Capture the cell that displays the provided text and extract its [x, y] central coordinate. 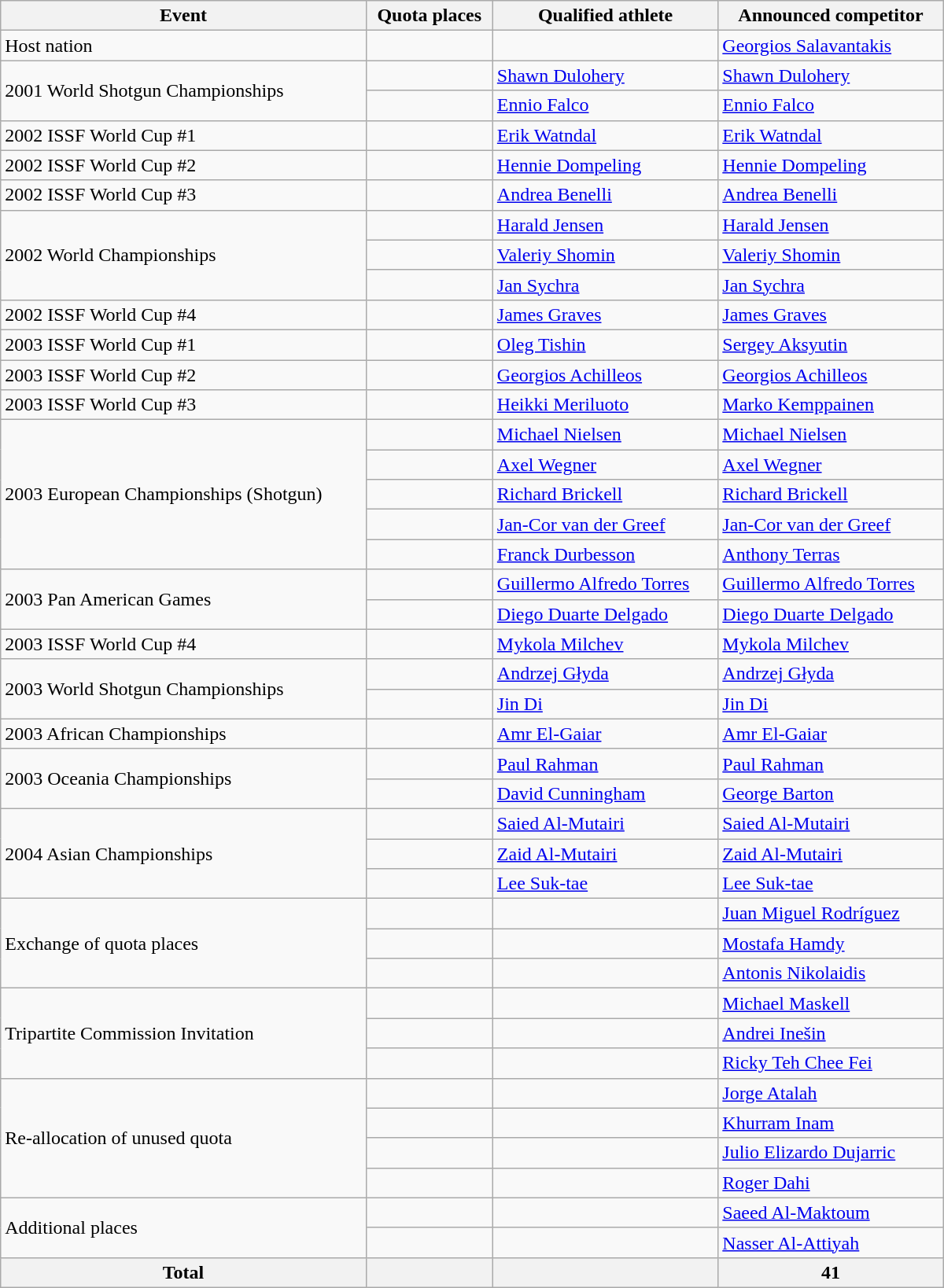
Mostafa Hamdy [831, 944]
Additional places [183, 1227]
2003 ISSF World Cup #4 [183, 644]
Marko Kemppainen [831, 405]
Michael Maskell [831, 1003]
Roger Dahi [831, 1183]
Ricky Teh Chee Fei [831, 1063]
Nasser Al-Attiyah [831, 1242]
2003 African Championships [183, 734]
Georgios Salavantakis [831, 46]
2002 ISSF World Cup #1 [183, 135]
Qualified athlete [605, 16]
2002 ISSF World Cup #3 [183, 195]
2003 World Shotgun Championships [183, 689]
2003 ISSF World Cup #3 [183, 405]
Announced competitor [831, 16]
Tripartite Commission Invitation [183, 1033]
Julio Elizardo Dujarric [831, 1153]
Total [183, 1272]
Exchange of quota places [183, 944]
2001 World Shotgun Championships [183, 90]
Jorge Atalah [831, 1093]
Sergey Aksyutin [831, 344]
George Barton [831, 793]
Oleg Tishin [605, 344]
2003 Pan American Games [183, 599]
Event [183, 16]
41 [831, 1272]
2004 Asian Championships [183, 853]
Saeed Al-Maktoum [831, 1213]
Heikki Meriluoto [605, 405]
David Cunningham [605, 793]
Juan Miguel Rodríguez [831, 914]
2002 ISSF World Cup #4 [183, 315]
2002 ISSF World Cup #2 [183, 165]
2003 ISSF World Cup #2 [183, 375]
Host nation [183, 46]
Anthony Terras [831, 554]
Andrei Inešin [831, 1033]
2002 World Championships [183, 255]
Franck Durbesson [605, 554]
Khurram Inam [831, 1123]
2003 ISSF World Cup #1 [183, 344]
2003 European Championships (Shotgun) [183, 495]
Antonis Nikolaidis [831, 973]
Quota places [430, 16]
2003 Oceania Championships [183, 778]
Re-allocation of unused quota [183, 1138]
